Extract the [x, y] coordinate from the center of the cell holding the provided text.  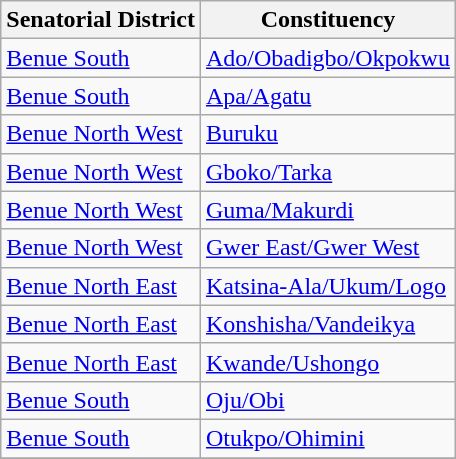
Apa/Agatu [328, 96]
Katsina-Ala/Ukum/Logo [328, 286]
Oju/Obi [328, 400]
Guma/Makurdi [328, 210]
Senatorial District [101, 20]
Kwande/Ushongo [328, 362]
Otukpo/Ohimini [328, 438]
Gboko/Tarka [328, 172]
Ado/Obadigbo/Okpokwu [328, 58]
Buruku [328, 134]
Constituency [328, 20]
Konshisha/Vandeikya [328, 324]
Gwer East/Gwer West [328, 248]
